Detect which cell encompasses the target text, then output its (X, Y) center coordinate. 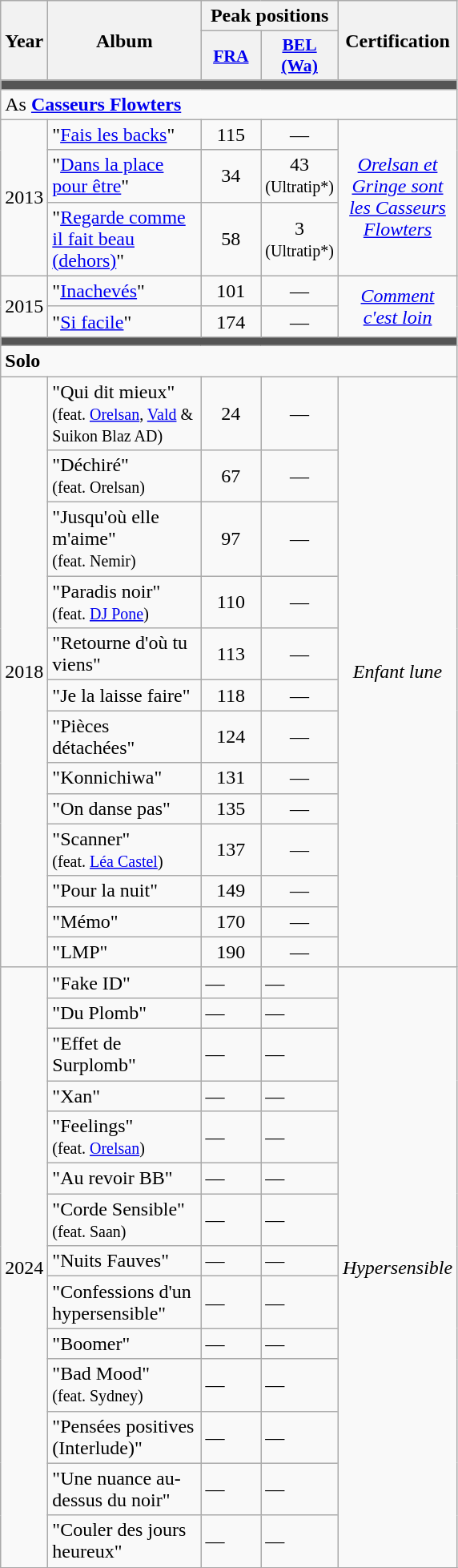
149 (231, 891)
113 (231, 654)
"Konnichiwa" (125, 778)
Hypersensible (397, 1268)
"Xan" (125, 1095)
3(Ultratip*) (299, 239)
135 (231, 808)
"Jusqu'où elle m'aime" (feat. Nemir) (125, 539)
97 (231, 539)
"Pièces détachées" (125, 737)
"Scanner" (feat. Léa Castel) (125, 849)
"Une nuance au-dessus du noir" (125, 1489)
2013 (24, 197)
101 (231, 291)
"Confessions d'un hypersensible" (125, 1303)
34 (231, 176)
2024 (24, 1268)
Enfant lune (397, 672)
"Feelings" (feat. Orelsan) (125, 1138)
"Boomer" (125, 1344)
"Inachevés" (125, 291)
67 (231, 476)
115 (231, 135)
190 (231, 952)
"Pensées positives (Interlude)" (125, 1437)
FRA (231, 56)
118 (231, 695)
Peak positions (269, 16)
"Qui dit mieux" (feat. Orelsan, Vald & Suikon Blaz AD) (125, 413)
"Mémo" (125, 921)
"Effet de Surplomb" (125, 1054)
"LMP" (125, 952)
Album (125, 40)
2015 (24, 306)
"On danse pas" (125, 808)
170 (231, 921)
"Dans la place pour être" (125, 176)
2018 (24, 672)
124 (231, 737)
"Je la laisse faire" (125, 695)
"Regarde comme il fait beau (dehors)" (125, 239)
110 (231, 603)
58 (231, 239)
"Fais les backs" (125, 135)
Comment c'est loin (397, 306)
"Bad Mood"(feat. Sydney) (125, 1385)
"Au revoir BB" (125, 1179)
Orelsan et Gringe sont les Casseurs Flowters (397, 197)
"Retourne d'où tu viens" (125, 654)
Year (24, 40)
"Paradis noir" (feat. DJ Pone) (125, 603)
Certification (397, 40)
"Pour la nuit" (125, 891)
Solo (229, 361)
"Nuits Fauves" (125, 1261)
43(Ultratip*) (299, 176)
"Si facile" (125, 321)
"Du Plomb" (125, 1013)
As Casseurs Flowters (229, 104)
174 (231, 321)
24 (231, 413)
"Corde Sensible"(feat. Saan) (125, 1219)
BEL (Wa) (299, 56)
"Couler des jours heureux" (125, 1542)
"Fake ID" (125, 982)
131 (231, 778)
137 (231, 849)
"Déchiré" (feat. Orelsan) (125, 476)
